Output the [x, y] coordinate of the center of the cell containing the given text.  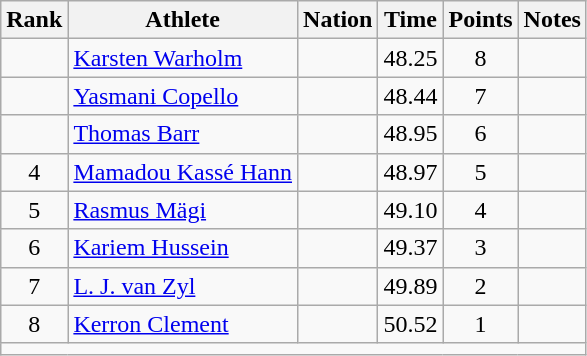
2 [480, 286]
Rank [34, 20]
Yasmani Copello [183, 96]
Notes [552, 20]
Mamadou Kassé Hann [183, 172]
48.44 [410, 96]
3 [480, 248]
Athlete [183, 20]
Points [480, 20]
Kerron Clement [183, 324]
Karsten Warholm [183, 58]
Time [410, 20]
49.10 [410, 210]
50.52 [410, 324]
Nation [338, 20]
Kariem Hussein [183, 248]
L. J. van Zyl [183, 286]
49.89 [410, 286]
49.37 [410, 248]
48.97 [410, 172]
Thomas Barr [183, 134]
Rasmus Mägi [183, 210]
48.95 [410, 134]
1 [480, 324]
48.25 [410, 58]
